Locate the cell with the specified text and output its (X, Y) center coordinate. 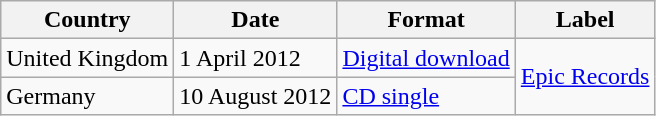
1 April 2012 (256, 58)
Germany (88, 96)
Format (426, 20)
Digital download (426, 58)
Date (256, 20)
Epic Records (585, 77)
Label (585, 20)
CD single (426, 96)
Country (88, 20)
United Kingdom (88, 58)
10 August 2012 (256, 96)
